From the cell containing the given text, extract its center point as [X, Y] coordinate. 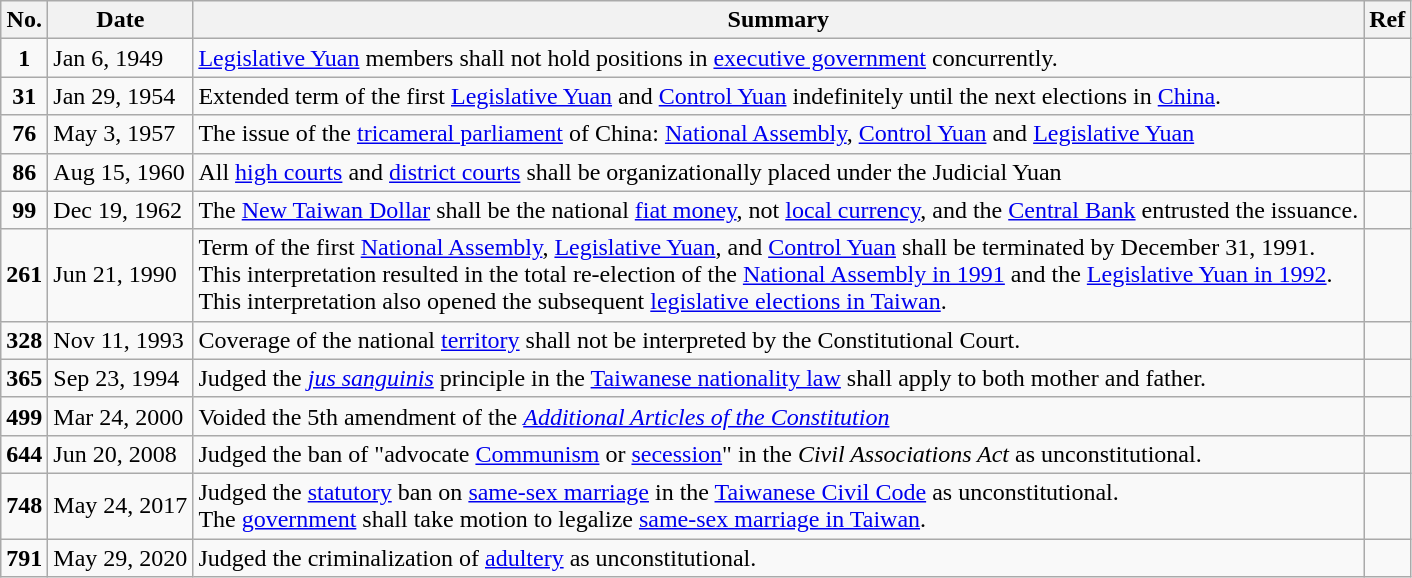
The issue of the tricameral parliament of China: National Assembly, Control Yuan and Legislative Yuan [778, 134]
Dec 19, 1962 [120, 210]
The New Taiwan Dollar shall be the national fiat money, not local currency, and the Central Bank entrusted the issuance. [778, 210]
Nov 11, 1993 [120, 340]
Voided the 5th amendment of the Additional Articles of the Constitution [778, 416]
Jun 20, 2008 [120, 454]
748 [24, 506]
31 [24, 96]
Coverage of the national territory shall not be interpreted by the Constitutional Court. [778, 340]
Jan 29, 1954 [120, 96]
Extended term of the first Legislative Yuan and Control Yuan indefinitely until the next elections in China. [778, 96]
Judged the jus sanguinis principle in the Taiwanese nationality law shall apply to both mother and father. [778, 378]
Legislative Yuan members shall not hold positions in executive government concurrently. [778, 58]
791 [24, 557]
May 3, 1957 [120, 134]
499 [24, 416]
Judged the ban of "advocate Communism or secession" in the Civil Associations Act as unconstitutional. [778, 454]
Jun 21, 1990 [120, 275]
Aug 15, 1960 [120, 172]
Summary [778, 20]
99 [24, 210]
1 [24, 58]
365 [24, 378]
All high courts and district courts shall be organizationally placed under the Judicial Yuan [778, 172]
No. [24, 20]
644 [24, 454]
86 [24, 172]
Jan 6, 1949 [120, 58]
May 29, 2020 [120, 557]
Sep 23, 1994 [120, 378]
May 24, 2017 [120, 506]
Date [120, 20]
261 [24, 275]
328 [24, 340]
76 [24, 134]
Judged the criminalization of adultery as unconstitutional. [778, 557]
Mar 24, 2000 [120, 416]
Ref [1388, 20]
